Pinpoint the cell where the given text exists, returning its (x, y) midpoint coordinate. 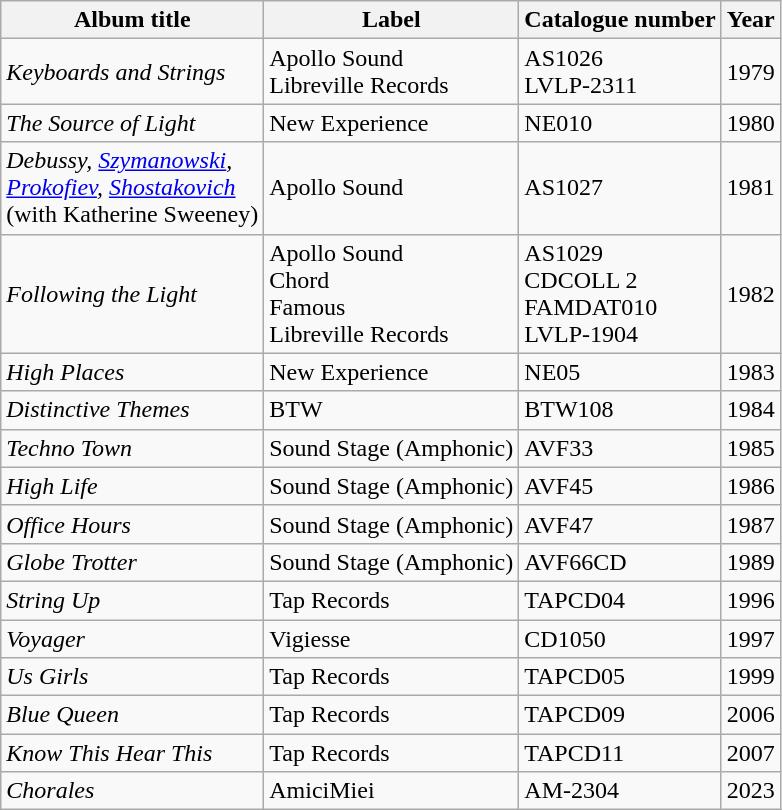
Voyager (132, 639)
Apollo Sound (392, 188)
1984 (750, 410)
AmiciMiei (392, 791)
Vigiesse (392, 639)
BTW (392, 410)
High Places (132, 372)
1996 (750, 600)
Year (750, 20)
String Up (132, 600)
Globe Trotter (132, 562)
AVF66CD (620, 562)
AVF47 (620, 524)
Us Girls (132, 677)
AVF45 (620, 486)
AS1026LVLP-2311 (620, 72)
TAPCD09 (620, 715)
CD1050 (620, 639)
Blue Queen (132, 715)
1982 (750, 294)
Chorales (132, 791)
Distinctive Themes (132, 410)
1986 (750, 486)
NE010 (620, 123)
AM-2304 (620, 791)
Apollo SoundChordFamousLibreville Records (392, 294)
Label (392, 20)
1989 (750, 562)
1983 (750, 372)
1997 (750, 639)
Album title (132, 20)
AS1029CDCOLL 2FAMDAT010LVLP-1904 (620, 294)
Catalogue number (620, 20)
TAPCD04 (620, 600)
2023 (750, 791)
TAPCD05 (620, 677)
Debussy, Szymanowski,Prokofiev, Shostakovich(with Katherine Sweeney) (132, 188)
Know This Hear This (132, 753)
1987 (750, 524)
The Source of Light (132, 123)
NE05 (620, 372)
1985 (750, 448)
Apollo SoundLibreville Records (392, 72)
TAPCD11 (620, 753)
1981 (750, 188)
Keyboards and Strings (132, 72)
2007 (750, 753)
BTW108 (620, 410)
Techno Town (132, 448)
1999 (750, 677)
High Life (132, 486)
1979 (750, 72)
Office Hours (132, 524)
2006 (750, 715)
Following the Light (132, 294)
AVF33 (620, 448)
1980 (750, 123)
AS1027 (620, 188)
